Locate the cell with the specified text and output its (x, y) center coordinate. 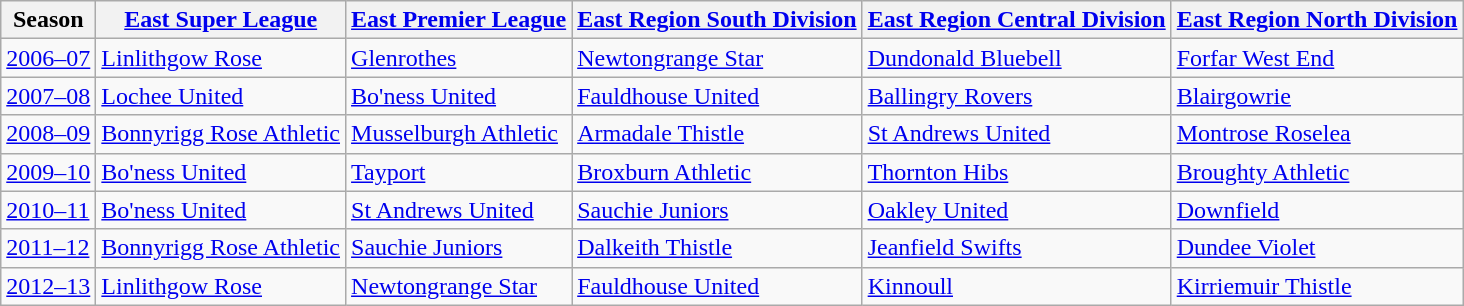
Tayport (459, 172)
Armadale Thistle (717, 134)
Forfar West End (1317, 58)
2009–10 (48, 172)
Dundonald Bluebell (1016, 58)
Oakley United (1016, 210)
2012–13 (48, 286)
Glenrothes (459, 58)
Thornton Hibs (1016, 172)
Lochee United (221, 96)
Season (48, 20)
Jeanfield Swifts (1016, 248)
Downfield (1317, 210)
Dundee Violet (1317, 248)
2007–08 (48, 96)
East Super League (221, 20)
Kinnoull (1016, 286)
East Region North Division (1317, 20)
Ballingry Rovers (1016, 96)
East Region South Division (717, 20)
2006–07 (48, 58)
East Premier League (459, 20)
Dalkeith Thistle (717, 248)
Broughty Athletic (1317, 172)
2008–09 (48, 134)
Kirriemuir Thistle (1317, 286)
East Region Central Division (1016, 20)
2010–11 (48, 210)
Broxburn Athletic (717, 172)
Blairgowrie (1317, 96)
Musselburgh Athletic (459, 134)
2011–12 (48, 248)
Montrose Roselea (1317, 134)
